Provide the [x, y] coordinate of the cell's center where the given text is located.  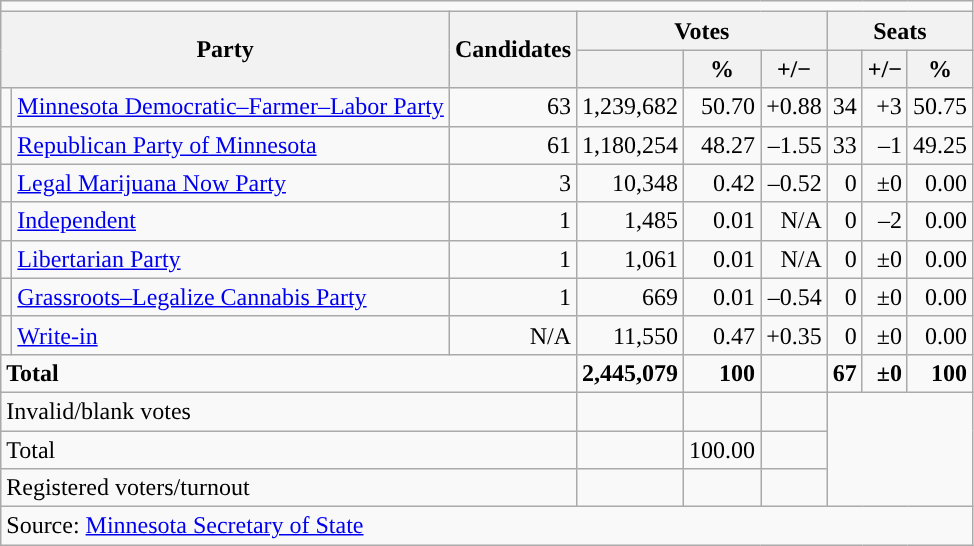
67 [844, 373]
1,239,682 [630, 107]
10,348 [630, 183]
49.25 [940, 145]
Legal Marijuana Now Party [231, 183]
Write-in [231, 335]
1,061 [630, 259]
–0.54 [794, 297]
Candidates [512, 50]
–1 [884, 145]
61 [512, 145]
11,550 [630, 335]
Grassroots–Legalize Cannabis Party [231, 297]
2,445,079 [630, 373]
–1.55 [794, 145]
+0.88 [794, 107]
–2 [884, 221]
48.27 [722, 145]
Party [226, 50]
3 [512, 183]
1,485 [630, 221]
+0.35 [794, 335]
+3 [884, 107]
1,180,254 [630, 145]
63 [512, 107]
100.00 [722, 449]
0.42 [722, 183]
Seats [900, 31]
50.70 [722, 107]
Invalid/blank votes [289, 411]
50.75 [940, 107]
–0.52 [794, 183]
Source: Minnesota Secretary of State [487, 526]
Independent [231, 221]
Libertarian Party [231, 259]
0.47 [722, 335]
Republican Party of Minnesota [231, 145]
Registered voters/turnout [289, 488]
Votes [702, 31]
34 [844, 107]
33 [844, 145]
669 [630, 297]
Minnesota Democratic–Farmer–Labor Party [231, 107]
